Output the [x, y] coordinate of the center of the cell containing the given text.  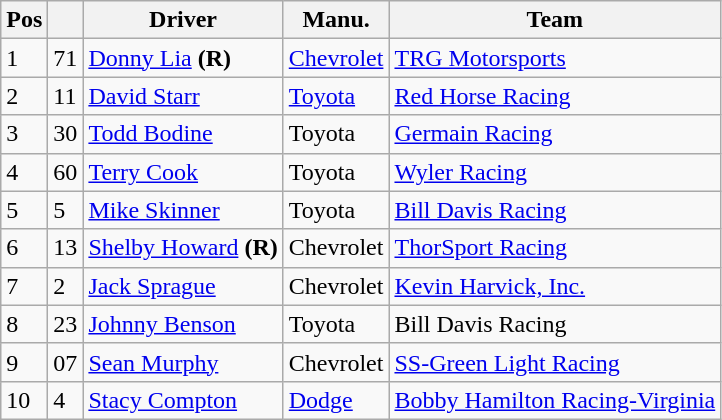
Red Horse Racing [555, 96]
SS-Green Light Racing [555, 362]
23 [66, 324]
3 [24, 134]
7 [24, 286]
Johnny Benson [183, 324]
Driver [183, 20]
Team [555, 20]
Stacy Compton [183, 400]
Sean Murphy [183, 362]
Shelby Howard (R) [183, 248]
Pos [24, 20]
30 [66, 134]
Jack Sprague [183, 286]
71 [66, 58]
6 [24, 248]
Manu. [336, 20]
11 [66, 96]
Bobby Hamilton Racing-Virginia [555, 400]
Mike Skinner [183, 210]
1 [24, 58]
9 [24, 362]
Kevin Harvick, Inc. [555, 286]
TRG Motorsports [555, 58]
60 [66, 172]
07 [66, 362]
David Starr [183, 96]
Todd Bodine [183, 134]
8 [24, 324]
Donny Lia (R) [183, 58]
Terry Cook [183, 172]
10 [24, 400]
Dodge [336, 400]
ThorSport Racing [555, 248]
Wyler Racing [555, 172]
Germain Racing [555, 134]
13 [66, 248]
